For the text-containing cell, return its midpoint in [X, Y] coordinate format. 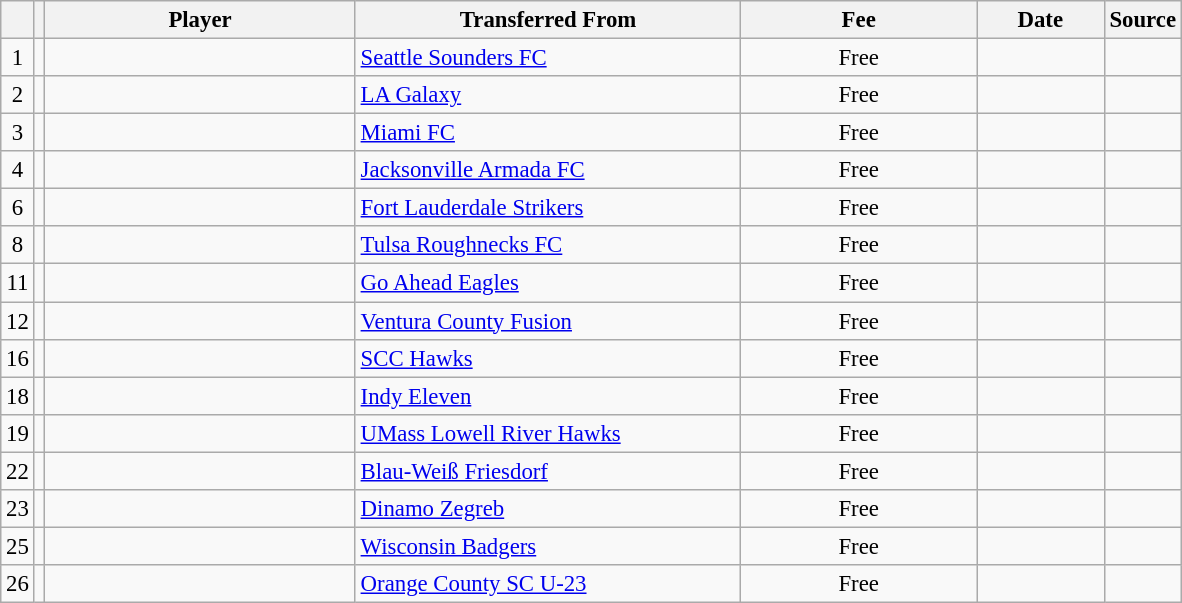
Tulsa Roughnecks FC [548, 245]
Source [1142, 20]
UMass Lowell River Hawks [548, 433]
26 [18, 584]
Ventura County Fusion [548, 321]
Fee [859, 20]
12 [18, 321]
18 [18, 396]
Transferred From [548, 20]
Fort Lauderdale Strikers [548, 208]
2 [18, 95]
6 [18, 208]
Go Ahead Eagles [548, 283]
Orange County SC U-23 [548, 584]
4 [18, 170]
SCC Hawks [548, 358]
22 [18, 471]
Miami FC [548, 133]
16 [18, 358]
Dinamo Zegreb [548, 509]
3 [18, 133]
Indy Eleven [548, 396]
8 [18, 245]
19 [18, 433]
1 [18, 58]
Date [1040, 20]
23 [18, 509]
Seattle Sounders FC [548, 58]
11 [18, 283]
25 [18, 546]
Player [200, 20]
Jacksonville Armada FC [548, 170]
LA Galaxy [548, 95]
Wisconsin Badgers [548, 546]
Blau-Weiß Friesdorf [548, 471]
